Pinpoint the cell where the given text exists, returning its [x, y] midpoint coordinate. 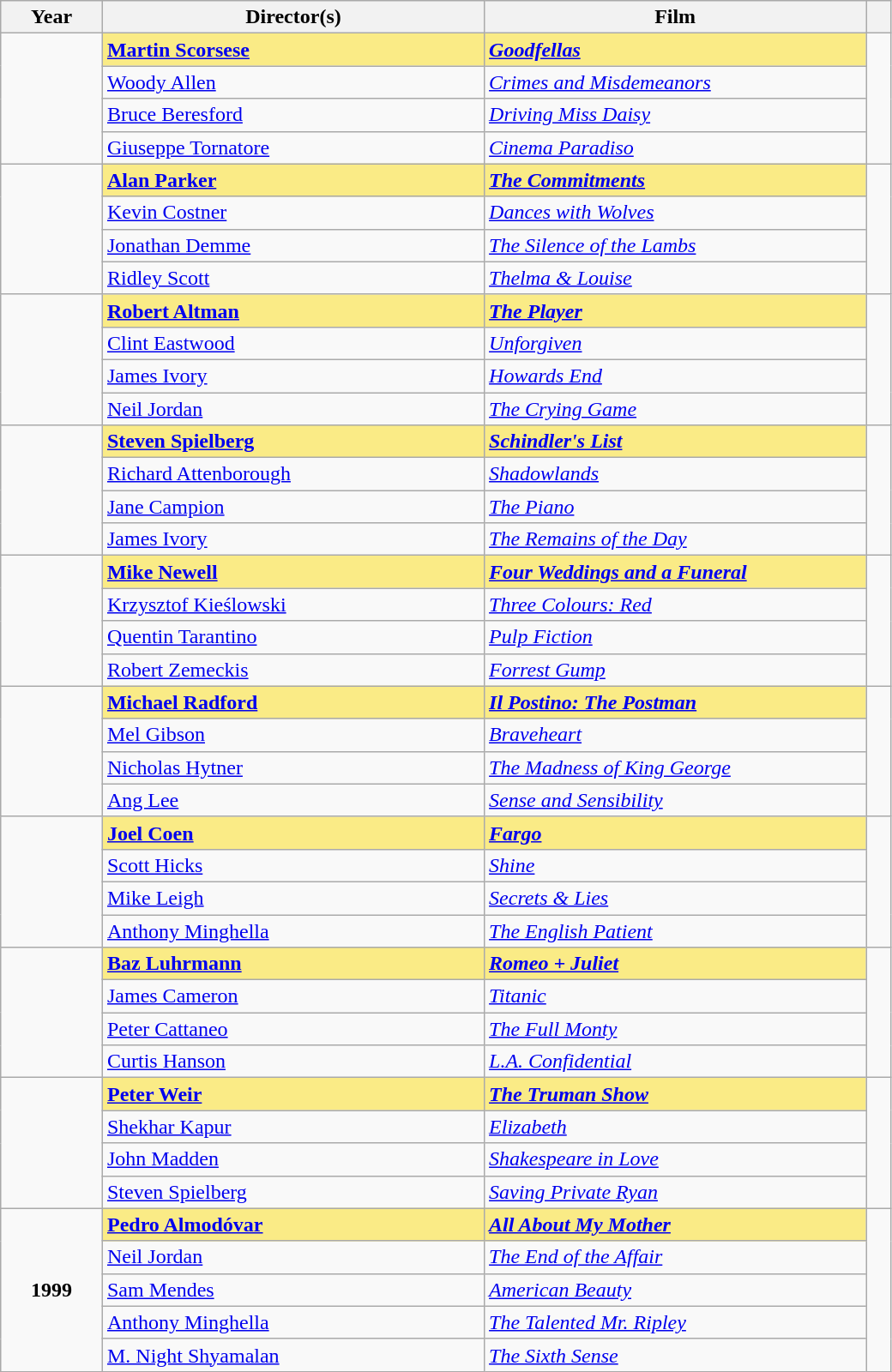
The Full Monty [676, 1029]
Thelma & Louise [676, 278]
The Truman Show [676, 1094]
Fargo [676, 833]
The Talented Mr. Ripley [676, 1322]
Romeo + Juliet [676, 964]
Pulp Fiction [676, 637]
Four Weddings and a Funeral [676, 572]
Shadowlands [676, 474]
The End of the Affair [676, 1257]
L.A. Confidential [676, 1062]
Crimes and Misdemeanors [676, 82]
American Beauty [676, 1290]
Three Colours: Red [676, 605]
Baz Luhrmann [293, 964]
Mike Newell [293, 572]
Peter Weir [293, 1094]
Bruce Beresford [293, 115]
Ridley Scott [293, 278]
The Silence of the Lambs [676, 245]
Curtis Hanson [293, 1062]
Krzysztof Kieślowski [293, 605]
Schindler's List [676, 442]
Giuseppe Tornatore [293, 147]
The Sixth Sense [676, 1355]
Unforgiven [676, 343]
Richard Attenborough [293, 474]
Michael Radford [293, 702]
Joel Coen [293, 833]
The Madness of King George [676, 767]
Goodfellas [676, 50]
Alan Parker [293, 180]
Clint Eastwood [293, 343]
Titanic [676, 996]
Driving Miss Daisy [676, 115]
James Cameron [293, 996]
Peter Cattaneo [293, 1029]
Mike Leigh [293, 898]
The Crying Game [676, 409]
Sense and Sensibility [676, 800]
Kevin Costner [293, 213]
Jane Campion [293, 507]
Quentin Tarantino [293, 637]
Jonathan Demme [293, 245]
Dances with Wolves [676, 213]
Year [51, 17]
Shakespeare in Love [676, 1159]
The Commitments [676, 180]
Cinema Paradiso [676, 147]
Secrets & Lies [676, 898]
Elizabeth [676, 1127]
Saving Private Ryan [676, 1192]
Shekhar Kapur [293, 1127]
Il Postino: The Postman [676, 702]
Nicholas Hytner [293, 767]
Film [676, 17]
Shine [676, 865]
The English Patient [676, 930]
Director(s) [293, 17]
Woody Allen [293, 82]
The Player [676, 310]
Mel Gibson [293, 735]
M. Night Shyamalan [293, 1355]
Howards End [676, 376]
Martin Scorsese [293, 50]
All About My Mother [676, 1225]
The Remains of the Day [676, 539]
John Madden [293, 1159]
Forrest Gump [676, 670]
Braveheart [676, 735]
Pedro Almodóvar [293, 1225]
Scott Hicks [293, 865]
Sam Mendes [293, 1290]
The Piano [676, 507]
Ang Lee [293, 800]
1999 [51, 1290]
Robert Zemeckis [293, 670]
Robert Altman [293, 310]
